Scan for the cell matching the given text and deliver its [X, Y] coordinate at center. 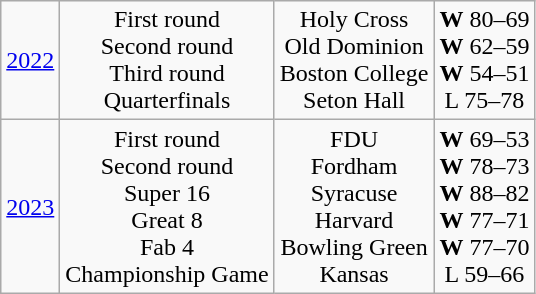
2023 [30, 206]
Holy CrossOld DominionBoston CollegeSeton Hall [354, 60]
First roundSecond roundThird roundQuarterfinals [167, 60]
W 69–53W 78–73W 88–82W 77–71W 77–70L 59–66 [484, 206]
W 80–69W 62–59W 54–51L 75–78 [484, 60]
FDUFordhamSyracuseHarvardBowling GreenKansas [354, 206]
First roundSecond roundSuper 16Great 8Fab 4Championship Game [167, 206]
2022 [30, 60]
